Extract the [X, Y] coordinate from the center of the cell holding the provided text.  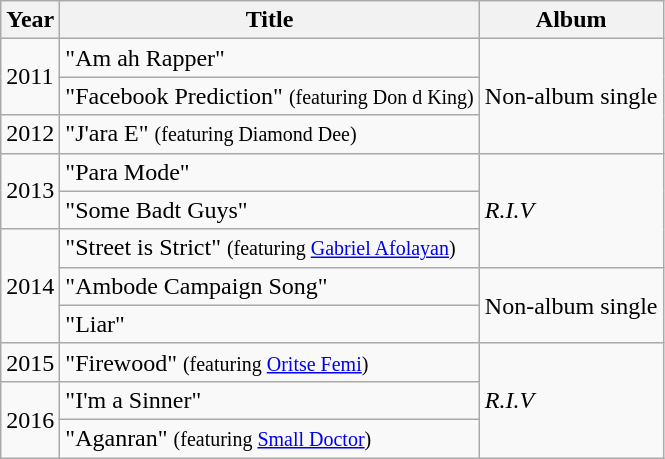
Title [270, 20]
"Para Mode" [270, 172]
Year [30, 20]
"Facebook Prediction" (featuring Don d King) [270, 96]
"J'ara E" (featuring Diamond Dee) [270, 134]
"Am ah Rapper" [270, 58]
2015 [30, 362]
Album [571, 20]
"Aganran" (featuring Small Doctor) [270, 438]
2014 [30, 286]
"Ambode Campaign Song" [270, 286]
2016 [30, 419]
"Liar" [270, 324]
"Street is Strict" (featuring Gabriel Afolayan) [270, 248]
2011 [30, 77]
"Firewood" (featuring Oritse Femi) [270, 362]
"I'm a Sinner" [270, 400]
2012 [30, 134]
2013 [30, 191]
"Some Badt Guys" [270, 210]
